Pinpoint the cell where the given text exists, returning its [X, Y] midpoint coordinate. 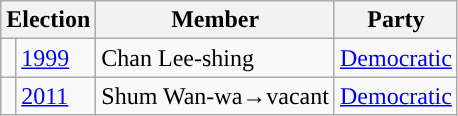
Party [396, 20]
1999 [56, 58]
Chan Lee-shing [216, 58]
2011 [56, 96]
Shum Wan-wa→vacant [216, 96]
Member [216, 20]
Election [48, 20]
